Scan for the cell matching the given text and deliver its (x, y) coordinate at center. 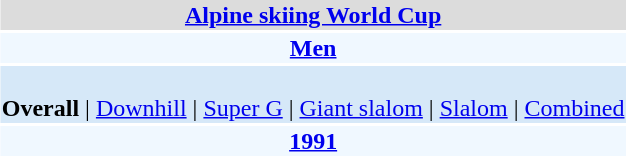
Overall | Downhill | Super G | Giant slalom | Slalom | Combined (313, 94)
1991 (313, 141)
Alpine skiing World Cup (313, 15)
Men (313, 48)
